Extract the [X, Y] coordinate from the center of the cell holding the provided text.  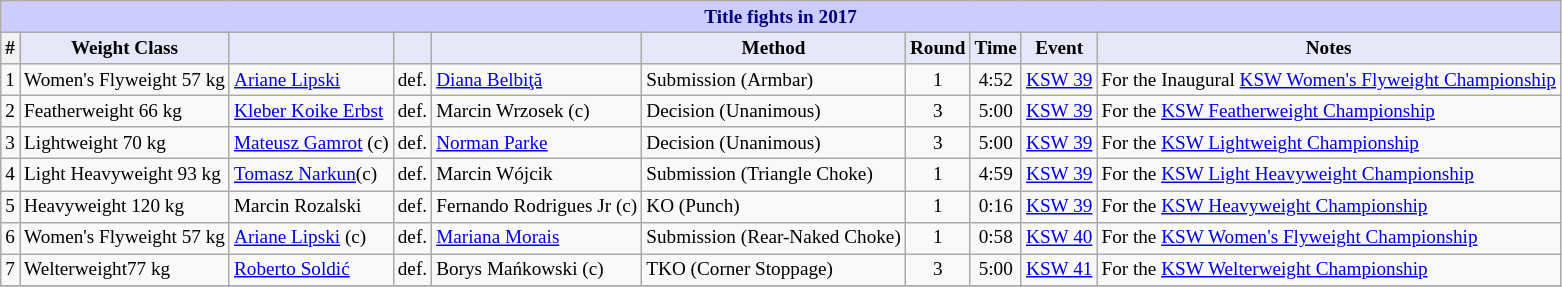
2 [10, 111]
Event [1058, 48]
4:59 [996, 175]
Welterweight77 kg [125, 270]
Weight Class [125, 48]
Ariane Lipski [311, 80]
For the KSW Welterweight Championship [1329, 270]
Heavyweight 120 kg [125, 206]
Fernando Rodrigues Jr (c) [537, 206]
0:16 [996, 206]
For the KSW Women's Flyweight Championship [1329, 238]
Method [774, 48]
Light Heavyweight 93 kg [125, 175]
KO (Punch) [774, 206]
Borys Mańkowski (c) [537, 270]
4:52 [996, 80]
0:58 [996, 238]
Time [996, 48]
Marcin Rozalski [311, 206]
TKO (Corner Stoppage) [774, 270]
Featherweight 66 kg [125, 111]
Mateusz Gamrot (c) [311, 143]
# [10, 48]
For the KSW Heavyweight Championship [1329, 206]
Round [938, 48]
Kleber Koike Erbst [311, 111]
Ariane Lipski (c) [311, 238]
For the KSW Lightweight Championship [1329, 143]
4 [10, 175]
Tomasz Narkun(c) [311, 175]
Submission (Armbar) [774, 80]
For the Inaugural KSW Women's Flyweight Championship [1329, 80]
7 [10, 270]
For the KSW Featherweight Championship [1329, 111]
Lightweight 70 kg [125, 143]
Submission (Rear-Naked Choke) [774, 238]
Title fights in 2017 [781, 17]
5 [10, 206]
KSW 40 [1058, 238]
6 [10, 238]
Norman Parke [537, 143]
Mariana Morais [537, 238]
Submission (Triangle Choke) [774, 175]
Marcin Wójcik [537, 175]
Diana Belbiţă [537, 80]
Marcin Wrzosek (c) [537, 111]
KSW 41 [1058, 270]
Notes [1329, 48]
Roberto Soldić [311, 270]
For the KSW Light Heavyweight Championship [1329, 175]
